From the cell containing the given text, extract its center point as (x, y) coordinate. 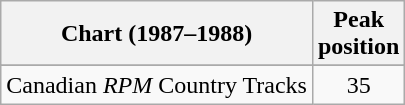
Peakposition (358, 34)
Chart (1987–1988) (157, 34)
35 (358, 85)
Canadian RPM Country Tracks (157, 85)
